Provide the [x, y] coordinate of the cell's center where the given text is located.  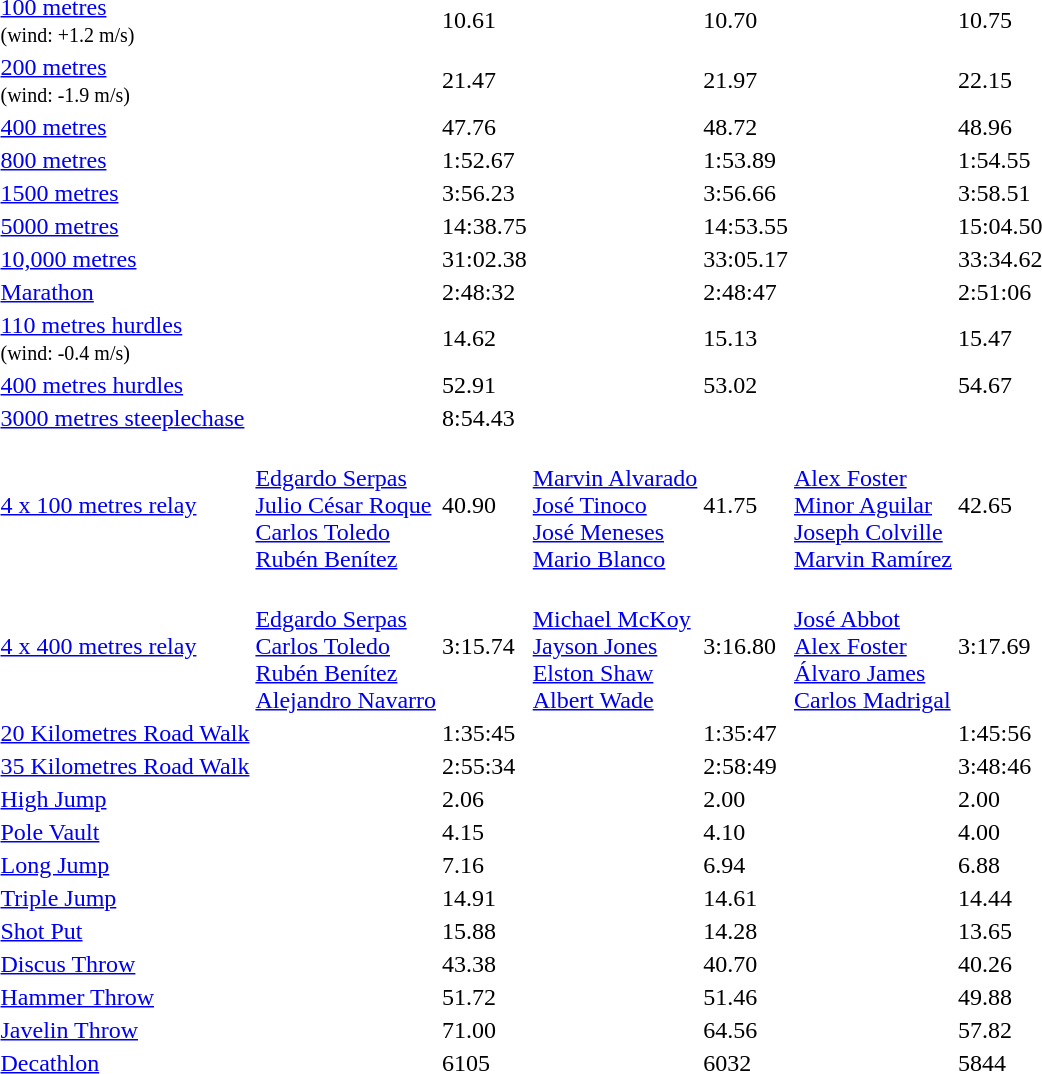
1:35:45 [485, 733]
14.28 [746, 931]
15.88 [485, 931]
1:35:47 [746, 733]
Edgardo Serpas Julio César Roque Carlos Toledo Rubén Benítez [346, 505]
41.75 [746, 505]
Michael McKoy Jayson Jones Elston Shaw Albert Wade [615, 646]
2.00 [746, 799]
14.91 [485, 898]
3:56.23 [485, 193]
2:58:49 [746, 766]
33:05.17 [746, 259]
2:55:34 [485, 766]
31:02.38 [485, 259]
7.16 [485, 865]
53.02 [746, 385]
3:56.66 [746, 193]
Alex Foster Minor Aguilar Joseph Colville Marvin Ramírez [872, 505]
21.97 [746, 80]
14.62 [485, 338]
14:38.75 [485, 226]
4.10 [746, 832]
43.38 [485, 964]
15.13 [746, 338]
51.72 [485, 997]
3:15.74 [485, 646]
52.91 [485, 385]
14:53.55 [746, 226]
Marvin Alvarado José Tinoco José Meneses Mario Blanco [615, 505]
48.72 [746, 127]
1:52.67 [485, 160]
2:48:32 [485, 292]
Edgardo Serpas Carlos Toledo Rubén Benítez Alejandro Navarro [346, 646]
51.46 [746, 997]
2:48:47 [746, 292]
14.61 [746, 898]
4.15 [485, 832]
21.47 [485, 80]
8:54.43 [485, 418]
47.76 [485, 127]
1:53.89 [746, 160]
6.94 [746, 865]
40.70 [746, 964]
3:16.80 [746, 646]
2.06 [485, 799]
40.90 [485, 505]
71.00 [485, 1030]
José Abbot Alex Foster Álvaro James Carlos Madrigal [872, 646]
64.56 [746, 1030]
